Return (X, Y) of the center of cell containing provided text 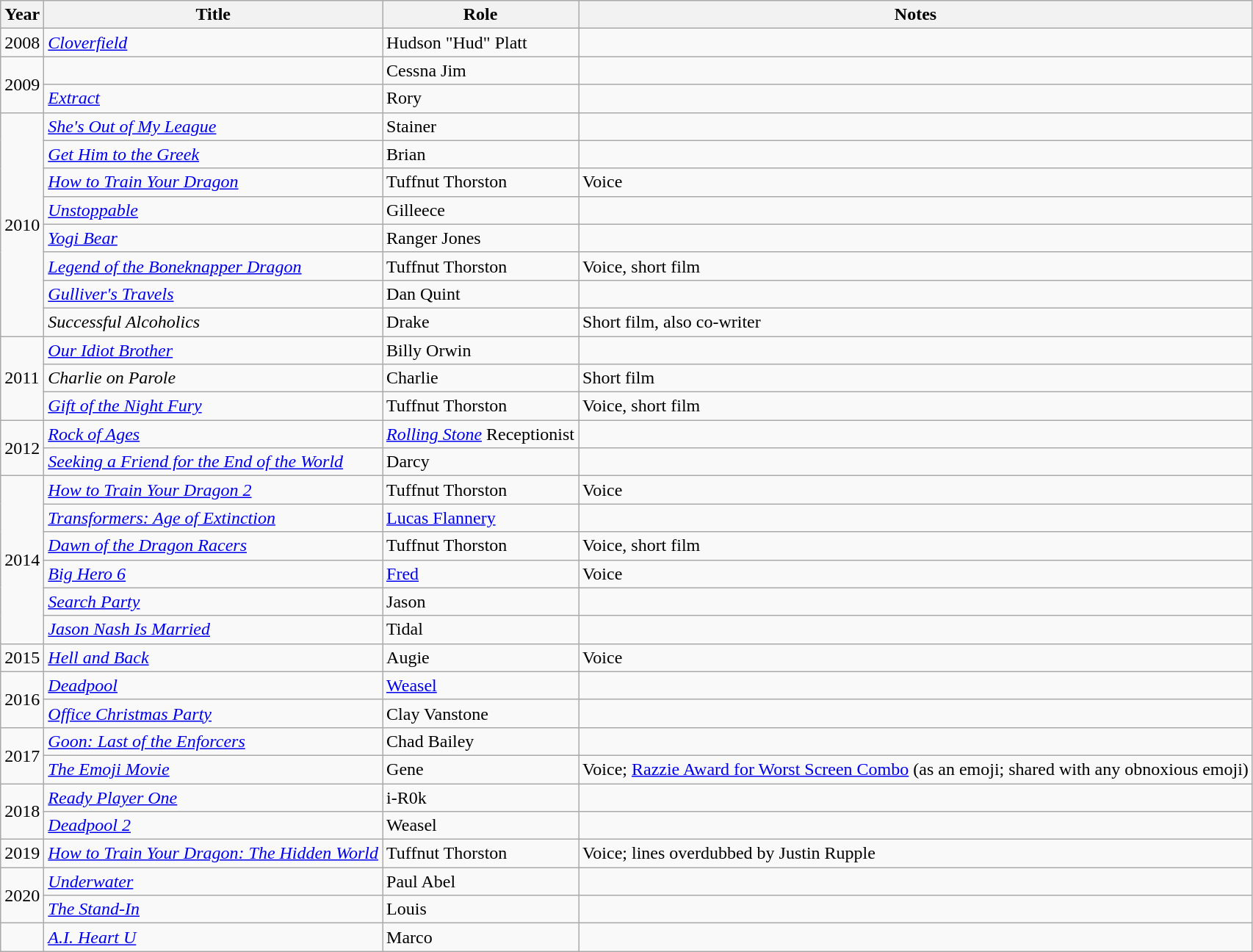
Ready Player One (213, 797)
Charlie (480, 378)
Brian (480, 154)
Extract (213, 98)
Unstoppable (213, 210)
Cessna Jim (480, 71)
Legend of the Boneknapper Dragon (213, 266)
Dawn of the Dragon Racers (213, 546)
Tidal (480, 630)
Rory (480, 98)
Yogi Bear (213, 238)
Underwater (213, 881)
Billy Orwin (480, 350)
Get Him to the Greek (213, 154)
Title (213, 15)
Goon: Last of the Enforcers (213, 741)
Our Idiot Brother (213, 350)
She's Out of My League (213, 126)
Drake (480, 322)
Seeking a Friend for the End of the World (213, 462)
The Stand-In (213, 909)
Marco (480, 937)
How to Train Your Dragon 2 (213, 490)
The Emoji Movie (213, 769)
Transformers: Age of Extinction (213, 518)
2009 (22, 84)
Augie (480, 657)
Hell and Back (213, 657)
i-R0k (480, 797)
2011 (22, 378)
2015 (22, 657)
Gulliver's Travels (213, 294)
Voice; Razzie Award for Worst Screen Combo (as an emoji; shared with any obnoxious emoji) (916, 769)
Fred (480, 574)
Ranger Jones (480, 238)
Jason Nash Is Married (213, 630)
2017 (22, 755)
Big Hero 6 (213, 574)
Notes (916, 15)
Clay Vanstone (480, 713)
Paul Abel (480, 881)
How to Train Your Dragon (213, 182)
2019 (22, 854)
Successful Alcoholics (213, 322)
Search Party (213, 602)
Gift of the Night Fury (213, 406)
Rock of Ages (213, 434)
Role (480, 15)
Gilleece (480, 210)
Office Christmas Party (213, 713)
Dan Quint (480, 294)
2012 (22, 448)
2018 (22, 811)
Short film, also co-writer (916, 322)
A.I. Heart U (213, 937)
Louis (480, 909)
Charlie on Parole (213, 378)
Jason (480, 602)
Chad Bailey (480, 741)
Voice; lines overdubbed by Justin Rupple (916, 854)
Hudson "Hud" Platt (480, 43)
2010 (22, 224)
How to Train Your Dragon: The Hidden World (213, 854)
Stainer (480, 126)
2008 (22, 43)
Cloverfield (213, 43)
Deadpool (213, 685)
Rolling Stone Receptionist (480, 434)
Lucas Flannery (480, 518)
2014 (22, 560)
Deadpool 2 (213, 826)
Gene (480, 769)
Short film (916, 378)
Year (22, 15)
2016 (22, 699)
Darcy (480, 462)
2020 (22, 895)
